Return the (x, y) coordinate for the center point of the cell that contains the specified text.  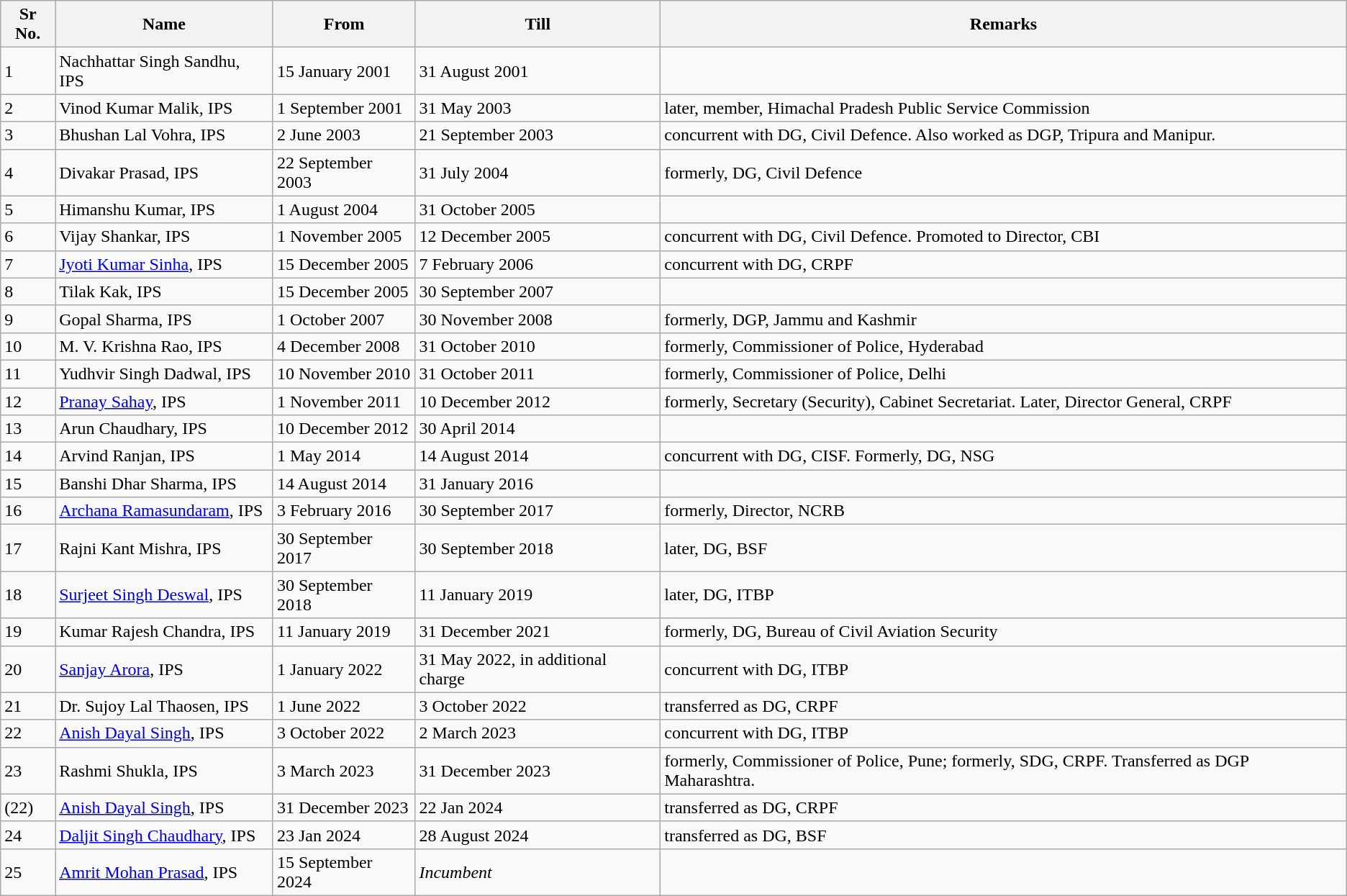
15 January 2001 (344, 71)
concurrent with DG, Civil Defence. Also worked as DGP, Tripura and Manipur. (1004, 135)
concurrent with DG, CISF. Formerly, DG, NSG (1004, 456)
6 (28, 237)
11 (28, 374)
2 (28, 108)
transferred as DG, BSF (1004, 835)
31 August 2001 (538, 71)
23 (28, 770)
30 September 2007 (538, 291)
Tilak Kak, IPS (164, 291)
28 August 2024 (538, 835)
1 (28, 71)
Sanjay Arora, IPS (164, 669)
2 March 2023 (538, 733)
(22) (28, 807)
4 (28, 173)
9 (28, 319)
Pranay Sahay, IPS (164, 401)
Amrit Mohan Prasad, IPS (164, 872)
7 (28, 264)
21 (28, 706)
22 (28, 733)
15 September 2024 (344, 872)
31 May 2003 (538, 108)
30 November 2008 (538, 319)
later, DG, BSF (1004, 548)
1 January 2022 (344, 669)
1 August 2004 (344, 209)
Yudhvir Singh Dadwal, IPS (164, 374)
M. V. Krishna Rao, IPS (164, 346)
22 September 2003 (344, 173)
formerly, Director, NCRB (1004, 511)
3 March 2023 (344, 770)
concurrent with DG, CRPF (1004, 264)
3 February 2016 (344, 511)
1 November 2011 (344, 401)
Sr No. (28, 24)
Remarks (1004, 24)
13 (28, 429)
formerly, Commissioner of Police, Pune; formerly, SDG, CRPF. Transferred as DGP Maharashtra. (1004, 770)
23 Jan 2024 (344, 835)
formerly, DGP, Jammu and Kashmir (1004, 319)
Name (164, 24)
19 (28, 632)
24 (28, 835)
25 (28, 872)
7 February 2006 (538, 264)
18 (28, 594)
Rashmi Shukla, IPS (164, 770)
1 October 2007 (344, 319)
31 October 2011 (538, 374)
31 May 2022, in additional charge (538, 669)
17 (28, 548)
formerly, Secretary (Security), Cabinet Secretariat. Later, Director General, CRPF (1004, 401)
Till (538, 24)
Kumar Rajesh Chandra, IPS (164, 632)
formerly, Commissioner of Police, Hyderabad (1004, 346)
2 June 2003 (344, 135)
Vinod Kumar Malik, IPS (164, 108)
formerly, DG, Bureau of Civil Aviation Security (1004, 632)
Banshi Dhar Sharma, IPS (164, 484)
concurrent with DG, Civil Defence. Promoted to Director, CBI (1004, 237)
31 January 2016 (538, 484)
1 November 2005 (344, 237)
Dr. Sujoy Lal Thaosen, IPS (164, 706)
1 September 2001 (344, 108)
Vijay Shankar, IPS (164, 237)
30 April 2014 (538, 429)
8 (28, 291)
15 (28, 484)
31 December 2021 (538, 632)
later, member, Himachal Pradesh Public Service Commission (1004, 108)
Nachhattar Singh Sandhu, IPS (164, 71)
Incumbent (538, 872)
Archana Ramasundaram, IPS (164, 511)
31 October 2005 (538, 209)
10 November 2010 (344, 374)
formerly, DG, Civil Defence (1004, 173)
12 December 2005 (538, 237)
Arun Chaudhary, IPS (164, 429)
31 October 2010 (538, 346)
10 (28, 346)
12 (28, 401)
Gopal Sharma, IPS (164, 319)
Daljit Singh Chaudhary, IPS (164, 835)
22 Jan 2024 (538, 807)
31 July 2004 (538, 173)
3 (28, 135)
20 (28, 669)
Rajni Kant Mishra, IPS (164, 548)
21 September 2003 (538, 135)
4 December 2008 (344, 346)
1 May 2014 (344, 456)
From (344, 24)
later, DG, ITBP (1004, 594)
Divakar Prasad, IPS (164, 173)
14 (28, 456)
Arvind Ranjan, IPS (164, 456)
Bhushan Lal Vohra, IPS (164, 135)
16 (28, 511)
1 June 2022 (344, 706)
5 (28, 209)
Himanshu Kumar, IPS (164, 209)
Jyoti Kumar Sinha, IPS (164, 264)
formerly, Commissioner of Police, Delhi (1004, 374)
Surjeet Singh Deswal, IPS (164, 594)
